Return the (x, y) coordinate for the center point of the cell that contains the specified text.  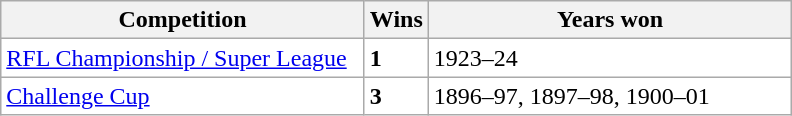
Challenge Cup (183, 96)
1923–24 (610, 58)
Competition (183, 20)
3 (396, 96)
RFL Championship / Super League (183, 58)
Wins (396, 20)
Years won (610, 20)
1 (396, 58)
1896–97, 1897–98, 1900–01 (610, 96)
